From the cell containing the given text, extract its center point as [X, Y] coordinate. 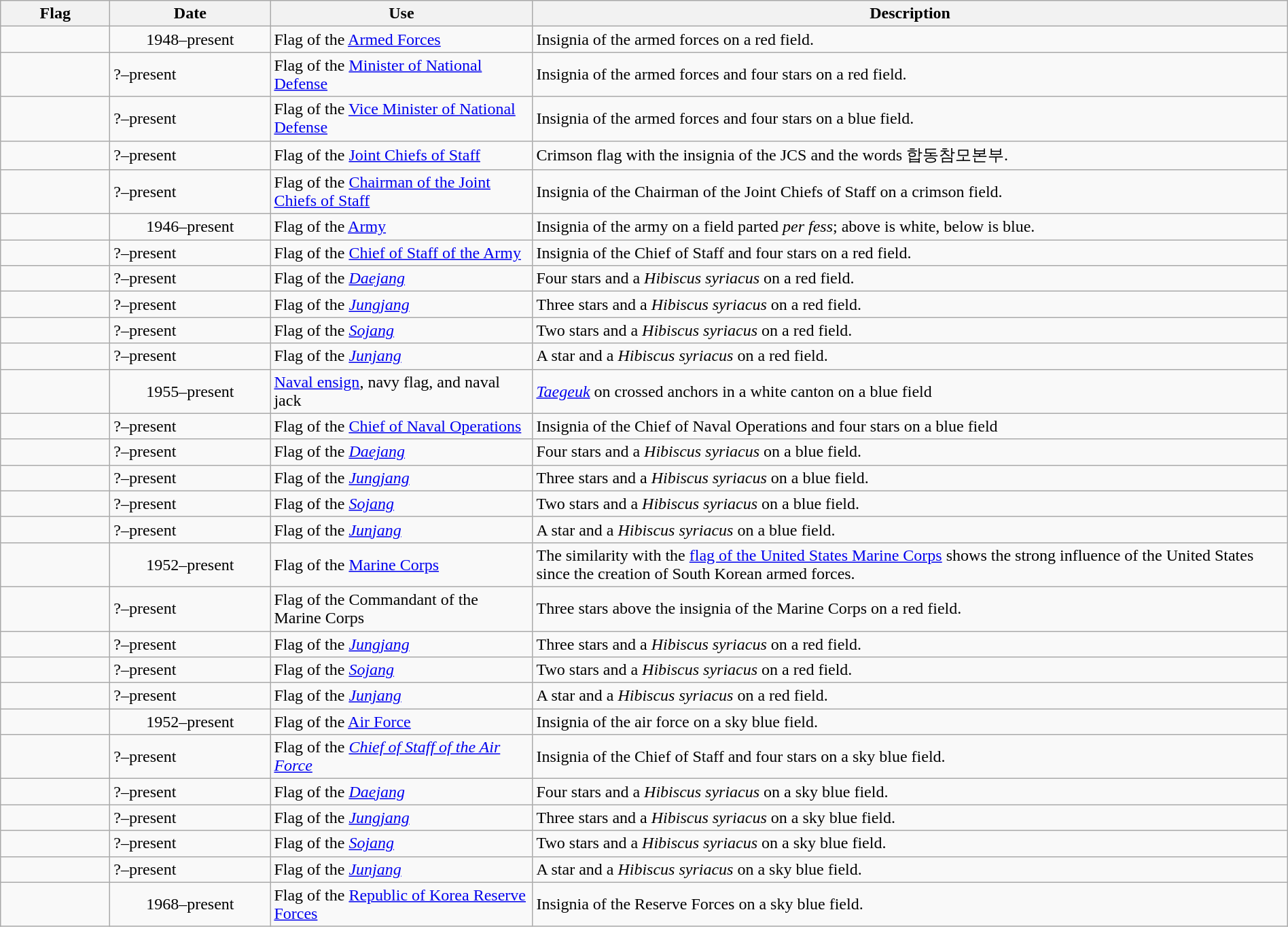
Description [910, 14]
1948–present [190, 39]
Date [190, 14]
Flag of the Armed Forces [401, 39]
Four stars and a Hibiscus syriacus on a sky blue field. [910, 792]
Taegeuk on crossed anchors in a white canton on a blue field [910, 391]
Flag of the Chief of Staff of the Army [401, 253]
1955–present [190, 391]
1946–present [190, 227]
Flag of the Commandant of the Marine Corps [401, 609]
Three stars and a Hibiscus syriacus on a sky blue field. [910, 818]
Three stars and a Hibiscus syriacus on a blue field. [910, 478]
Flag of the Marine Corps [401, 564]
1968–present [190, 904]
A star and a Hibiscus syriacus on a sky blue field. [910, 869]
Insignia of the armed forces and four stars on a blue field. [910, 118]
Flag of the Army [401, 227]
Naval ensign, navy flag, and naval jack [401, 391]
Flag of the Joint Chiefs of Staff [401, 155]
Flag of the Republic of Korea Reserve Forces [401, 904]
Two stars and a Hibiscus syriacus on a blue field. [910, 504]
Flag of the Vice Minister of National Defense [401, 118]
Insignia of the army on a field parted per fess; above is white, below is blue. [910, 227]
Crimson flag with the insignia of the JCS and the words 합동참모본부. [910, 155]
Four stars and a Hibiscus syriacus on a blue field. [910, 452]
Flag of the Air Force [401, 722]
Insignia of the Chief of Staff and four stars on a red field. [910, 253]
Insignia of the Chief of Staff and four stars on a sky blue field. [910, 757]
Flag of the Chief of Staff of the Air Force [401, 757]
Use [401, 14]
Insignia of the Chief of Naval Operations and four stars on a blue field [910, 426]
Flag of the Chief of Naval Operations [401, 426]
Insignia of the Reserve Forces on a sky blue field. [910, 904]
Insignia of the air force on a sky blue field. [910, 722]
Insignia of the armed forces and four stars on a red field. [910, 75]
Flag of the Chairman of the Joint Chiefs of Staff [401, 192]
Insignia of the armed forces on a red field. [910, 39]
Three stars above the insignia of the Marine Corps on a red field. [910, 609]
Flag of the Minister of National Defense [401, 75]
Two stars and a Hibiscus syriacus on a sky blue field. [910, 843]
Four stars and a Hibiscus syriacus on a red field. [910, 279]
Flag [56, 14]
A star and a Hibiscus syriacus on a blue field. [910, 529]
Insignia of the Chairman of the Joint Chiefs of Staff on a crimson field. [910, 192]
